Determine the [X, Y] coordinate at the center of the cell enclosing the given text.  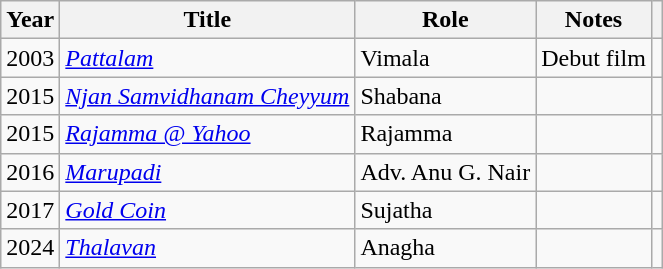
Rajamma [446, 134]
Role [446, 20]
Shabana [446, 96]
Rajamma @ Yahoo [208, 134]
Adv. Anu G. Nair [446, 172]
2003 [30, 58]
Anagha [446, 248]
Vimala [446, 58]
Notes [594, 20]
Pattalam [208, 58]
2016 [30, 172]
Njan Samvidhanam Cheyyum [208, 96]
Gold Coin [208, 210]
Title [208, 20]
Thalavan [208, 248]
2024 [30, 248]
Marupadi [208, 172]
2017 [30, 210]
Year [30, 20]
Debut film [594, 58]
Sujatha [446, 210]
